Determine the (X, Y) coordinate at the center of the cell enclosing the given text.  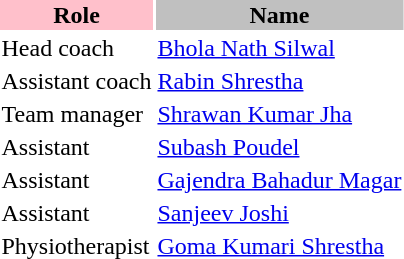
Role (76, 15)
Rabin Shrestha (280, 81)
Head coach (76, 48)
Gajendra Bahadur Magar (280, 180)
Name (280, 15)
Shrawan Kumar Jha (280, 114)
Assistant coach (76, 81)
Bhola Nath Silwal (280, 48)
Sanjeev Joshi (280, 213)
Subash Poudel (280, 147)
Team manager (76, 114)
